Locate the cell with the specified text and output its (X, Y) center coordinate. 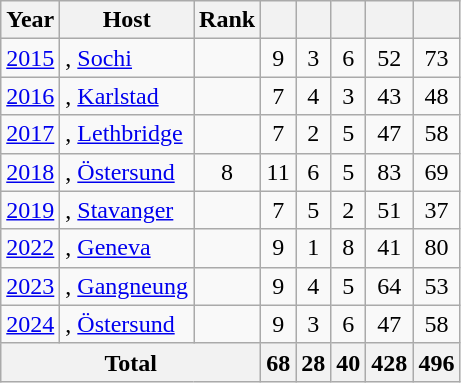
2015 (30, 58)
73 (436, 58)
28 (314, 362)
2019 (30, 210)
51 (390, 210)
37 (436, 210)
Host (127, 20)
496 (436, 362)
40 (348, 362)
2016 (30, 96)
83 (390, 172)
2022 (30, 248)
2023 (30, 286)
2024 (30, 324)
52 (390, 58)
43 (390, 96)
41 (390, 248)
Total (131, 362)
11 (278, 172)
, Gangneung (127, 286)
1 (314, 248)
428 (390, 362)
2018 (30, 172)
, Geneva (127, 248)
68 (278, 362)
64 (390, 286)
2017 (30, 134)
69 (436, 172)
, Karlstad (127, 96)
53 (436, 286)
80 (436, 248)
, Lethbridge (127, 134)
Rank (228, 20)
48 (436, 96)
, Stavanger (127, 210)
, Sochi (127, 58)
Year (30, 20)
